Determine the [X, Y] coordinate at the center of the cell enclosing the given text.  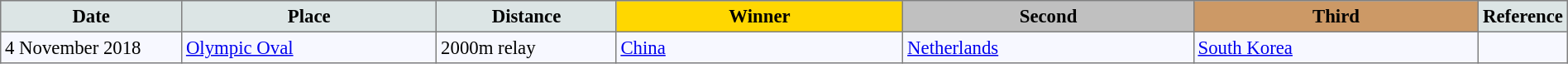
Winner [759, 17]
Third [1336, 17]
South Korea [1336, 47]
Distance [526, 17]
Netherlands [1049, 47]
Second [1049, 17]
China [759, 47]
Date [91, 17]
2000m relay [526, 47]
Olympic Oval [309, 47]
Reference [1523, 17]
4 November 2018 [91, 47]
Place [309, 17]
